From the cell containing the given text, extract its center point as [X, Y] coordinate. 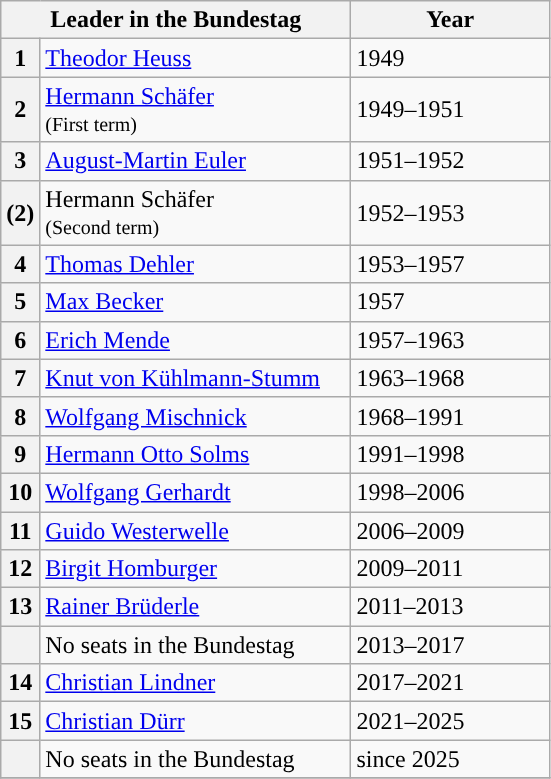
1949–1951 [450, 110]
1968–1991 [450, 416]
1949 [450, 58]
Hermann Schäfer(Second term) [196, 212]
9 [20, 454]
4 [20, 264]
Guido Westerwelle [196, 531]
Thomas Dehler [196, 264]
Wolfgang Gerhardt [196, 492]
Christian Lindner [196, 683]
1952–1953 [450, 212]
2011–2013 [450, 607]
Hermann Schäfer(First term) [196, 110]
2021–2025 [450, 721]
1951–1952 [450, 161]
2013–2017 [450, 645]
1953–1957 [450, 264]
1 [20, 58]
12 [20, 569]
1957 [450, 302]
1957–1963 [450, 340]
2006–2009 [450, 531]
Knut von Kühlmann-Stumm [196, 378]
14 [20, 683]
Leader in the Bundestag [176, 20]
13 [20, 607]
August-Martin Euler [196, 161]
Christian Dürr [196, 721]
1963–1968 [450, 378]
Hermann Otto Solms [196, 454]
2 [20, 110]
7 [20, 378]
Max Becker [196, 302]
8 [20, 416]
Birgit Homburger [196, 569]
Theodor Heuss [196, 58]
(2) [20, 212]
2017–2021 [450, 683]
Year [450, 20]
11 [20, 531]
Erich Mende [196, 340]
2009–2011 [450, 569]
1998–2006 [450, 492]
6 [20, 340]
3 [20, 161]
1991–1998 [450, 454]
5 [20, 302]
since 2025 [450, 759]
15 [20, 721]
10 [20, 492]
Rainer Brüderle [196, 607]
Wolfgang Mischnick [196, 416]
